For the text-containing cell, return its midpoint in [X, Y] coordinate format. 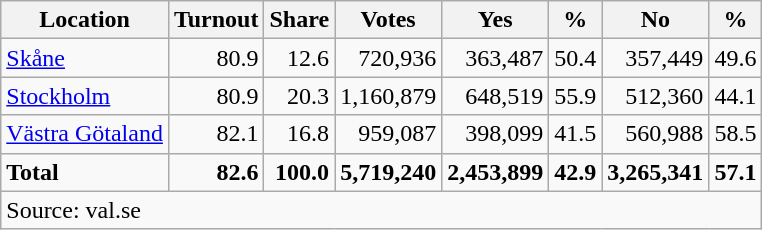
Yes [496, 20]
Share [300, 20]
Total [85, 172]
No [656, 20]
12.6 [300, 58]
100.0 [300, 172]
5,719,240 [388, 172]
Votes [388, 20]
Location [85, 20]
959,087 [388, 134]
55.9 [576, 96]
Västra Götaland [85, 134]
2,453,899 [496, 172]
Stockholm [85, 96]
57.1 [736, 172]
357,449 [656, 58]
363,487 [496, 58]
720,936 [388, 58]
Turnout [216, 20]
Skåne [85, 58]
49.6 [736, 58]
648,519 [496, 96]
16.8 [300, 134]
560,988 [656, 134]
512,360 [656, 96]
50.4 [576, 58]
58.5 [736, 134]
42.9 [576, 172]
20.3 [300, 96]
Source: val.se [382, 210]
1,160,879 [388, 96]
41.5 [576, 134]
82.1 [216, 134]
82.6 [216, 172]
3,265,341 [656, 172]
398,099 [496, 134]
44.1 [736, 96]
